Detect which cell encompasses the target text, then output its (X, Y) center coordinate. 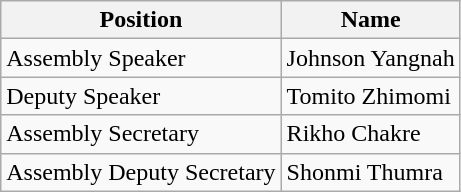
Assembly Deputy Secretary (141, 172)
Assembly Secretary (141, 134)
Johnson Yangnah (370, 58)
Rikho Chakre (370, 134)
Assembly Speaker (141, 58)
Tomito Zhimomi (370, 96)
Position (141, 20)
Shonmi Thumra (370, 172)
Deputy Speaker (141, 96)
Name (370, 20)
